Output the (X, Y) coordinate of the center of the cell containing the given text.  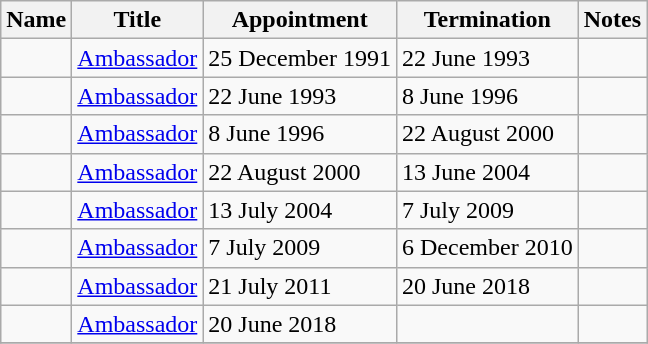
25 December 1991 (300, 58)
13 June 2004 (487, 172)
Title (138, 20)
Appointment (300, 20)
Termination (487, 20)
21 July 2011 (300, 286)
Notes (612, 20)
13 July 2004 (300, 210)
6 December 2010 (487, 248)
Name (36, 20)
